Pinpoint the cell where the given text exists, returning its (x, y) midpoint coordinate. 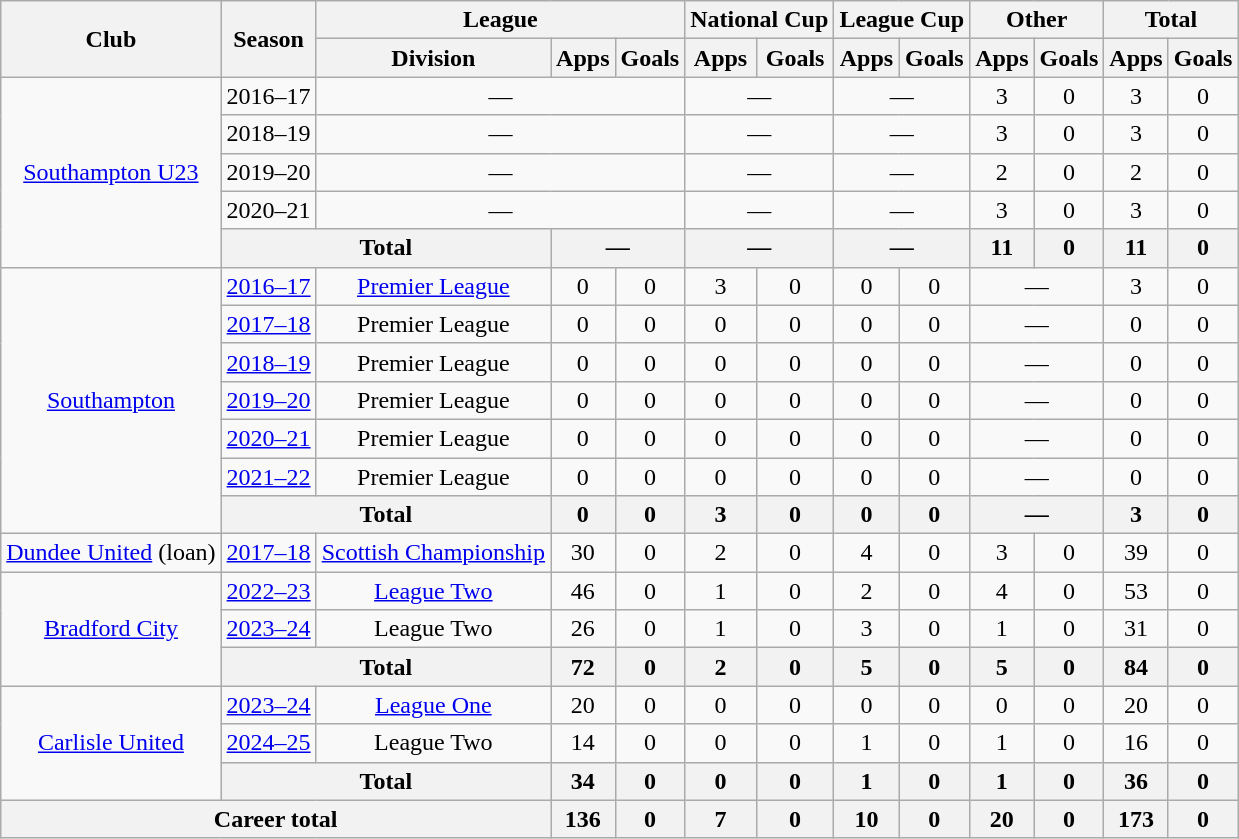
36 (1136, 781)
16 (1136, 743)
84 (1136, 667)
Dundee United (loan) (111, 553)
Season (268, 39)
League (500, 20)
10 (866, 819)
Other (1037, 20)
National Cup (760, 20)
Club (111, 39)
31 (1136, 629)
Scottish Championship (433, 553)
League Cup (902, 20)
2021–22 (268, 477)
26 (583, 629)
46 (583, 591)
Bradford City (111, 629)
7 (721, 819)
30 (583, 553)
173 (1136, 819)
2022–23 (268, 591)
Division (433, 58)
Carlisle United (111, 743)
14 (583, 743)
136 (583, 819)
53 (1136, 591)
72 (583, 667)
34 (583, 781)
Career total (276, 819)
39 (1136, 553)
Southampton U23 (111, 172)
League One (433, 705)
Southampton (111, 400)
2024–25 (268, 743)
